From the cell containing the given text, extract its center point as [x, y] coordinate. 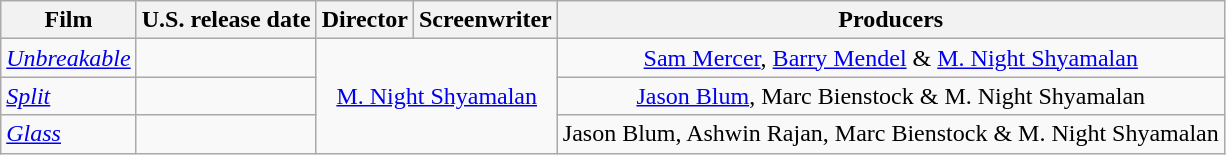
Jason Blum, Ashwin Rajan, Marc Bienstock & M. Night Shyamalan [890, 134]
Jason Blum, Marc Bienstock & M. Night Shyamalan [890, 96]
Split [68, 96]
Director [364, 20]
Unbreakable [68, 58]
Glass [68, 134]
M. Night Shyamalan [436, 96]
Producers [890, 20]
Film [68, 20]
Sam Mercer, Barry Mendel & M. Night Shyamalan [890, 58]
U.S. release date [226, 20]
Screenwriter [485, 20]
